Pinpoint the cell where the given text exists, returning its (X, Y) midpoint coordinate. 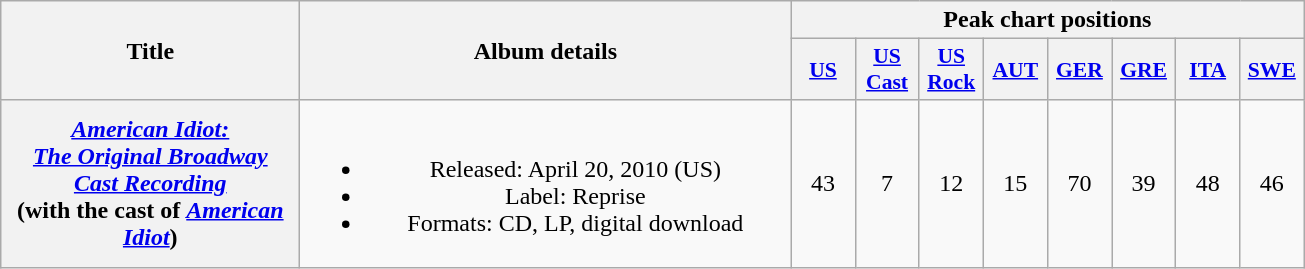
46 (1272, 184)
48 (1208, 184)
43 (823, 184)
GER (1079, 70)
Title (150, 50)
Released: April 20, 2010 (US)Label: RepriseFormats: CD, LP, digital download (546, 184)
ITA (1208, 70)
USCast (887, 70)
USRock (951, 70)
7 (887, 184)
12 (951, 184)
70 (1079, 184)
AUT (1015, 70)
American Idiot:The Original BroadwayCast Recording(with the cast of American Idiot) (150, 184)
SWE (1272, 70)
39 (1144, 184)
15 (1015, 184)
Album details (546, 50)
GRE (1144, 70)
US (823, 70)
Peak chart positions (1048, 20)
